Output the [X, Y] coordinate of the center of the cell containing the given text.  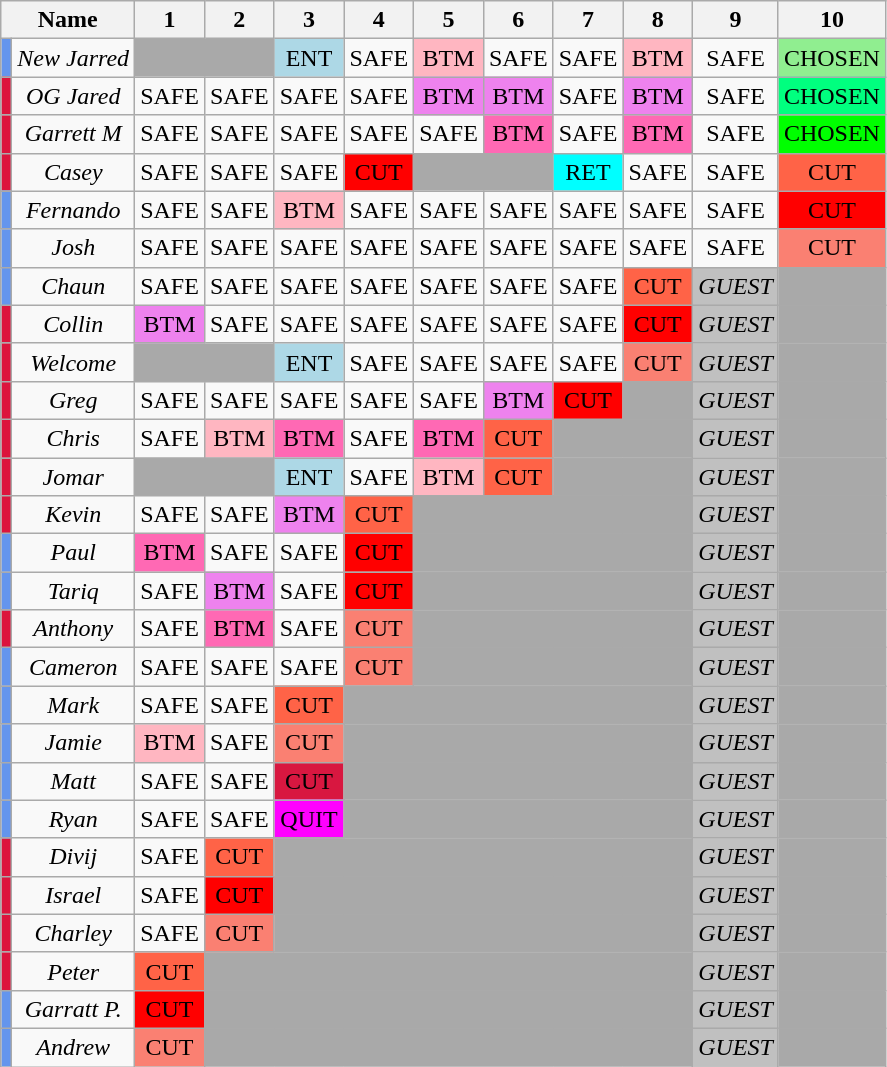
Matt [74, 781]
New Jarred [74, 58]
10 [832, 20]
8 [658, 20]
Casey [74, 172]
9 [736, 20]
Israel [74, 895]
2 [239, 20]
Jamie [74, 743]
1 [170, 20]
Chris [74, 438]
Greg [74, 400]
Tariq [74, 591]
Divij [74, 857]
Anthony [74, 629]
Jomar [74, 477]
Paul [74, 553]
Garrett M [74, 134]
3 [309, 20]
6 [518, 20]
Charley [74, 933]
Name [68, 20]
Andrew [74, 1047]
Collin [74, 324]
Welcome [74, 362]
RET [588, 172]
Josh [74, 248]
OG Jared [74, 96]
7 [588, 20]
5 [449, 20]
Garratt P. [74, 1009]
Chaun [74, 286]
4 [379, 20]
Kevin [74, 515]
Peter [74, 971]
Mark [74, 705]
Cameron [74, 667]
Ryan [74, 819]
Fernando [74, 210]
QUIT [309, 819]
